Determine the (X, Y) coordinate at the center of the cell enclosing the given text.  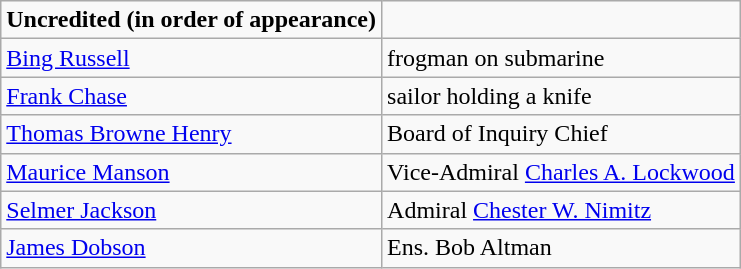
Bing Russell (192, 58)
sailor holding a knife (562, 96)
Board of Inquiry Chief (562, 134)
Selmer Jackson (192, 210)
Frank Chase (192, 96)
James Dobson (192, 248)
Maurice Manson (192, 172)
Admiral Chester W. Nimitz (562, 210)
Vice-Admiral Charles A. Lockwood (562, 172)
frogman on submarine (562, 58)
Uncredited (in order of appearance) (192, 20)
Ens. Bob Altman (562, 248)
Thomas Browne Henry (192, 134)
